From the cell containing the given text, extract its center point as [x, y] coordinate. 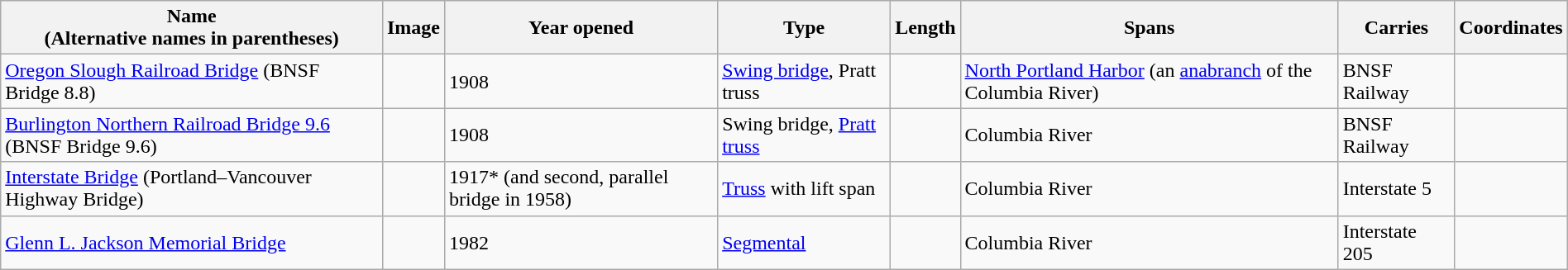
Carries [1396, 28]
Interstate Bridge (Portland–Vancouver Highway Bridge) [192, 188]
Interstate 5 [1396, 188]
North Portland Harbor (an anabranch of the Columbia River) [1150, 81]
Glenn L. Jackson Memorial Bridge [192, 243]
Year opened [581, 28]
Spans [1150, 28]
1982 [581, 243]
Oregon Slough Railroad Bridge (BNSF Bridge 8.8) [192, 81]
Interstate 205 [1396, 243]
Burlington Northern Railroad Bridge 9.6 (BNSF Bridge 9.6) [192, 135]
Image [414, 28]
Name(Alternative names in parentheses) [192, 28]
1917* (and second, parallel bridge in 1958) [581, 188]
Length [925, 28]
Coordinates [1511, 28]
Truss with lift span [804, 188]
Segmental [804, 243]
Type [804, 28]
